Detect which cell encompasses the target text, then output its [x, y] center coordinate. 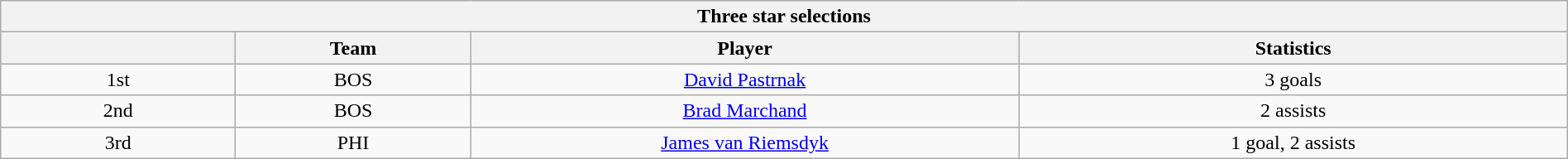
Team [353, 48]
Brad Marchand [744, 111]
2 assists [1293, 111]
1st [118, 79]
Three star selections [784, 17]
Statistics [1293, 48]
3 goals [1293, 79]
PHI [353, 142]
David Pastrnak [744, 79]
1 goal, 2 assists [1293, 142]
Player [744, 48]
James van Riemsdyk [744, 142]
2nd [118, 111]
3rd [118, 142]
